Return the (x, y) coordinate for the center point of the cell that contains the specified text.  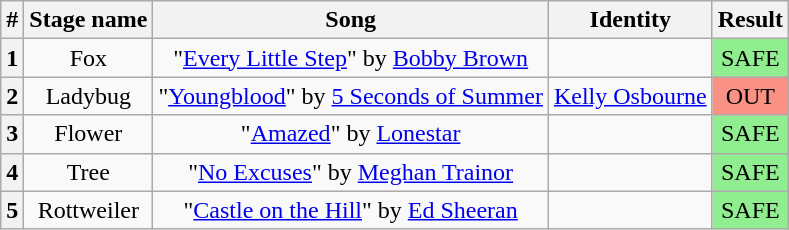
5 (12, 210)
Fox (88, 58)
# (12, 20)
Tree (88, 172)
"Every Little Step" by Bobby Brown (351, 58)
"Youngblood" by 5 Seconds of Summer (351, 96)
3 (12, 134)
"Castle on the Hill" by Ed Sheeran (351, 210)
"No Excuses" by Meghan Trainor (351, 172)
2 (12, 96)
1 (12, 58)
Kelly Osbourne (630, 96)
OUT (750, 96)
Identity (630, 20)
Ladybug (88, 96)
Result (750, 20)
Stage name (88, 20)
4 (12, 172)
Rottweiler (88, 210)
Flower (88, 134)
Song (351, 20)
"Amazed" by Lonestar (351, 134)
